For the text-containing cell, return its midpoint in (x, y) coordinate format. 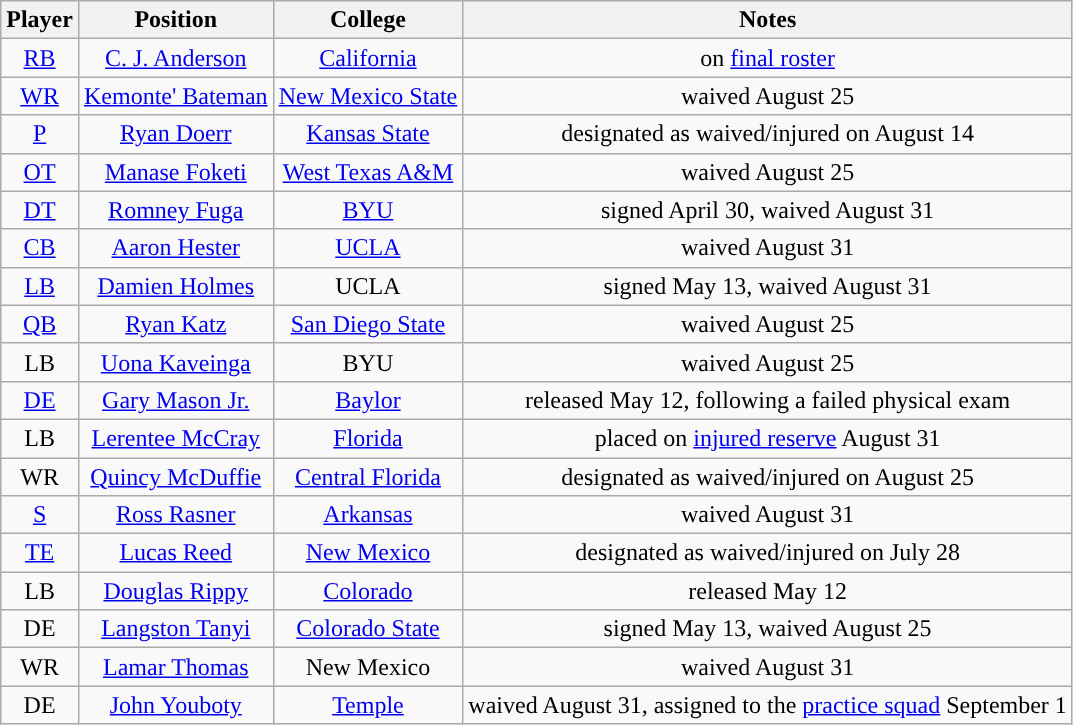
TE (40, 553)
New Mexico State (368, 96)
C. J. Anderson (176, 58)
Manase Foketi (176, 172)
Ryan Doerr (176, 134)
on final roster (768, 58)
DT (40, 210)
released May 12, following a failed physical exam (768, 400)
designated as waived/injured on August 25 (768, 477)
Lucas Reed (176, 553)
signed April 30, waived August 31 (768, 210)
Quincy McDuffie (176, 477)
Florida (368, 438)
Aaron Hester (176, 248)
Uona Kaveinga (176, 362)
Notes (768, 20)
Ryan Katz (176, 324)
placed on injured reserve August 31 (768, 438)
California (368, 58)
P (40, 134)
OT (40, 172)
Langston Tanyi (176, 629)
RB (40, 58)
S (40, 515)
Lerentee McCray (176, 438)
Kemonte' Bateman (176, 96)
signed May 13, waived August 25 (768, 629)
released May 12 (768, 591)
Kansas State (368, 134)
College (368, 20)
Ross Rasner (176, 515)
Temple (368, 705)
Lamar Thomas (176, 667)
Colorado (368, 591)
Baylor (368, 400)
designated as waived/injured on August 14 (768, 134)
Douglas Rippy (176, 591)
Gary Mason Jr. (176, 400)
signed May 13, waived August 31 (768, 286)
designated as waived/injured on July 28 (768, 553)
Damien Holmes (176, 286)
Romney Fuga (176, 210)
Colorado State (368, 629)
CB (40, 248)
Arkansas (368, 515)
QB (40, 324)
San Diego State (368, 324)
Central Florida (368, 477)
West Texas A&M (368, 172)
John Youboty (176, 705)
Position (176, 20)
waived August 31, assigned to the practice squad September 1 (768, 705)
Player (40, 20)
